Identify which cell holds the provided text, then report its (x, y) central coordinate. 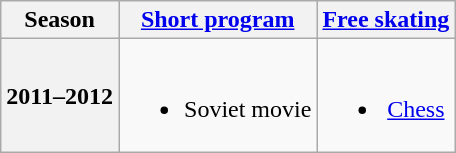
Short program (217, 20)
Season (60, 20)
2011–2012 (60, 96)
Chess (386, 96)
Free skating (386, 20)
Soviet movie (217, 96)
